For the text-containing cell, return its midpoint in (X, Y) coordinate format. 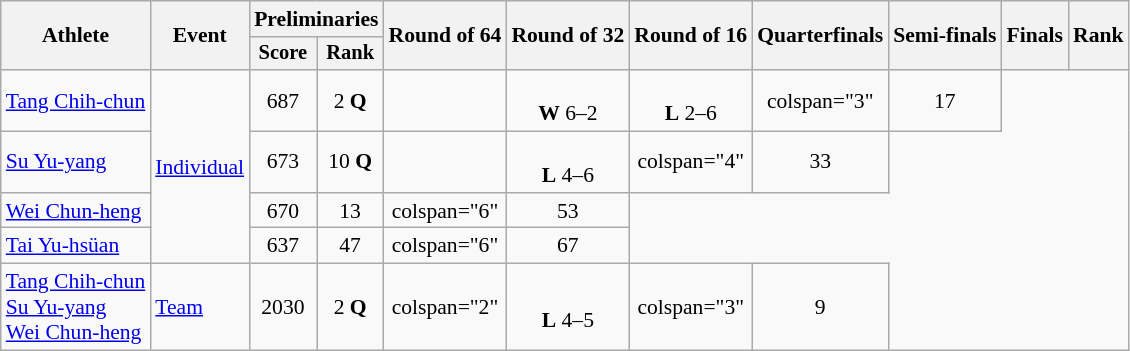
Tai Yu-hsüan (76, 246)
687 (283, 100)
Tang Chih-chunSu Yu-yangWei Chun-heng (76, 308)
Preliminaries (316, 19)
2030 (283, 308)
17 (944, 100)
Round of 64 (446, 36)
Wei Chun-heng (76, 211)
13 (350, 211)
L 4–6 (568, 162)
Score (283, 54)
Finals (1034, 36)
Quarterfinals (820, 36)
L 2–6 (690, 100)
637 (283, 246)
Su Yu-yang (76, 162)
670 (283, 211)
L 4–5 (568, 308)
67 (568, 246)
Team (200, 308)
Semi-finals (944, 36)
10 Q (350, 162)
Tang Chih-chun (76, 100)
47 (350, 246)
53 (568, 211)
Individual (200, 167)
colspan="2" (446, 308)
673 (283, 162)
W 6–2 (568, 100)
colspan="4" (690, 162)
Event (200, 36)
Athlete (76, 36)
9 (820, 308)
33 (820, 162)
Round of 32 (568, 36)
Round of 16 (690, 36)
